Scan for the cell matching the given text and deliver its [X, Y] coordinate at center. 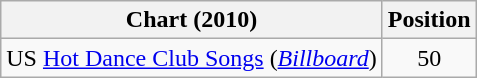
US Hot Dance Club Songs (Billboard) [192, 58]
Chart (2010) [192, 20]
50 [429, 58]
Position [429, 20]
